Search for the cell housing the specified text and yield its (x, y) center coordinate. 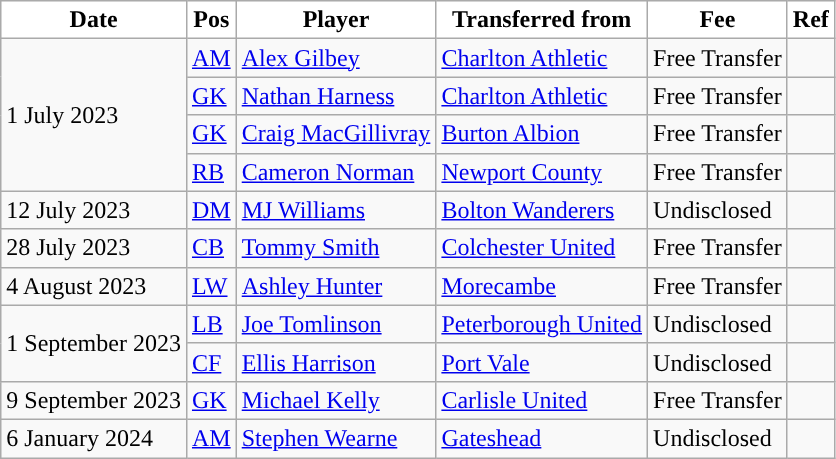
Burton Albion (542, 134)
Ref (810, 20)
LB (211, 324)
Stephen Wearne (336, 438)
Player (336, 20)
Ellis Harrison (336, 362)
Morecambe (542, 286)
Pos (211, 20)
Nathan Harness (336, 96)
CF (211, 362)
Fee (718, 20)
CB (211, 248)
Gateshead (542, 438)
MJ Williams (336, 210)
Port Vale (542, 362)
1 September 2023 (94, 343)
DM (211, 210)
1 July 2023 (94, 115)
Craig MacGillivray (336, 134)
Michael Kelly (336, 400)
28 July 2023 (94, 248)
Cameron Norman (336, 172)
RB (211, 172)
Ashley Hunter (336, 286)
Carlisle United (542, 400)
Peterborough United (542, 324)
Newport County (542, 172)
Bolton Wanderers (542, 210)
9 September 2023 (94, 400)
Tommy Smith (336, 248)
12 July 2023 (94, 210)
Transferred from (542, 20)
Joe Tomlinson (336, 324)
Date (94, 20)
Alex Gilbey (336, 58)
6 January 2024 (94, 438)
Colchester United (542, 248)
LW (211, 286)
4 August 2023 (94, 286)
